Scan for the cell matching the given text and deliver its (x, y) coordinate at center. 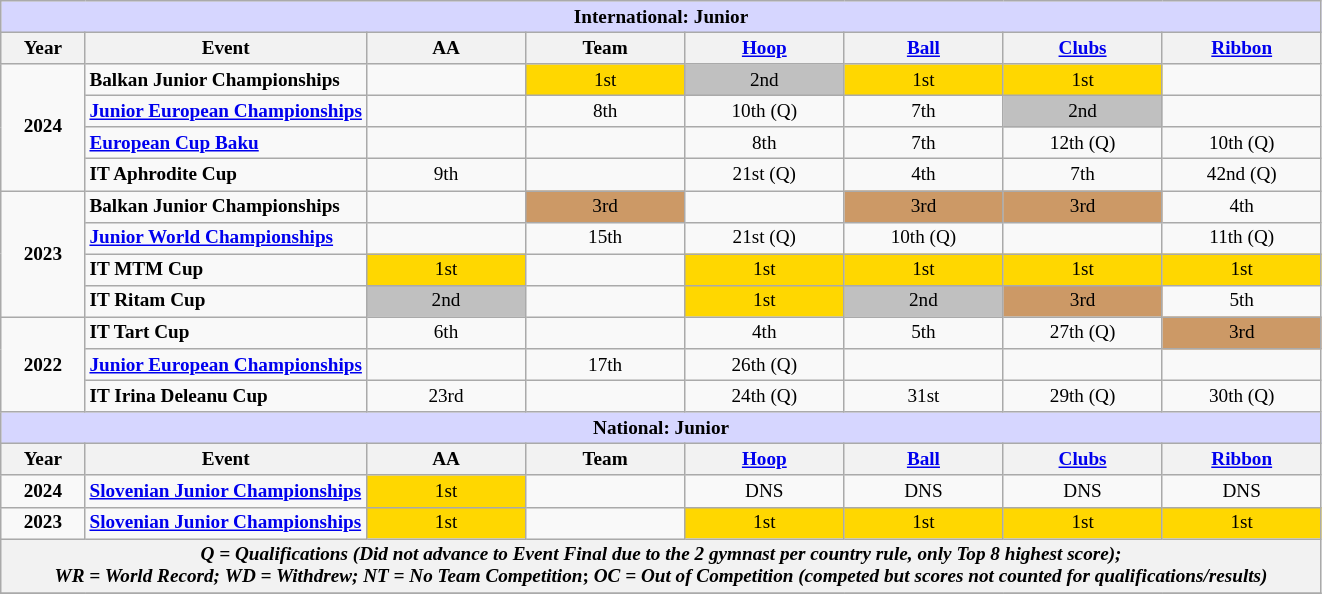
2022 (43, 364)
23rd (446, 396)
European Cup Baku (226, 143)
12th (Q) (1082, 143)
6th (446, 333)
Junior World Championships (226, 238)
24th (Q) (764, 396)
IT Ritam Cup (226, 301)
17th (606, 365)
National: Junior (662, 428)
9th (446, 175)
15th (606, 238)
42nd (Q) (1242, 175)
30th (Q) (1242, 396)
IT MTM Cup (226, 270)
27th (Q) (1082, 333)
IT Aphrodite Cup (226, 175)
IT Tart Cup (226, 333)
IT Irina Deleanu Cup (226, 396)
31st (924, 396)
26th (Q) (764, 365)
29th (Q) (1082, 396)
11th (Q) (1242, 238)
International: Junior (662, 17)
